For the text-containing cell, return its midpoint in [x, y] coordinate format. 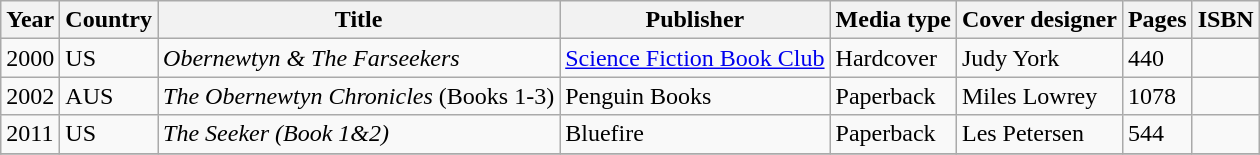
Pages [1157, 20]
1078 [1157, 96]
Country [109, 20]
Judy York [1039, 58]
AUS [109, 96]
2002 [30, 96]
The Obernewtyn Chronicles (Books 1-3) [359, 96]
Penguin Books [695, 96]
2000 [30, 58]
Les Petersen [1039, 134]
2011 [30, 134]
Hardcover [893, 58]
Title [359, 20]
ISBN [1226, 20]
544 [1157, 134]
Year [30, 20]
Science Fiction Book Club [695, 58]
Obernewtyn & The Farseekers [359, 58]
Bluefire [695, 134]
Cover designer [1039, 20]
Miles Lowrey [1039, 96]
Media type [893, 20]
Publisher [695, 20]
440 [1157, 58]
The Seeker (Book 1&2) [359, 134]
